From the cell containing the given text, extract its center point as [X, Y] coordinate. 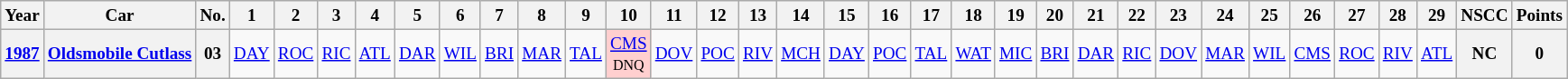
6 [460, 15]
0 [1539, 54]
12 [718, 15]
CMSDNQ [628, 54]
24 [1226, 15]
1987 [23, 54]
03 [213, 54]
Year [23, 15]
8 [542, 15]
13 [757, 15]
4 [375, 15]
23 [1179, 15]
9 [587, 15]
Oldsmobile Cutlass [119, 54]
Points [1539, 15]
WAT [973, 54]
MCH [802, 54]
2 [296, 15]
18 [973, 15]
17 [932, 15]
MIC [1015, 54]
No. [213, 15]
28 [1397, 15]
NSCC [1484, 15]
14 [802, 15]
16 [889, 15]
7 [498, 15]
NC [1484, 54]
15 [847, 15]
Car [119, 15]
11 [673, 15]
26 [1313, 15]
21 [1096, 15]
27 [1358, 15]
20 [1054, 15]
22 [1137, 15]
19 [1015, 15]
25 [1269, 15]
29 [1436, 15]
5 [417, 15]
1 [251, 15]
CMS [1313, 54]
3 [336, 15]
10 [628, 15]
